Return (x, y) of the center of cell containing provided text 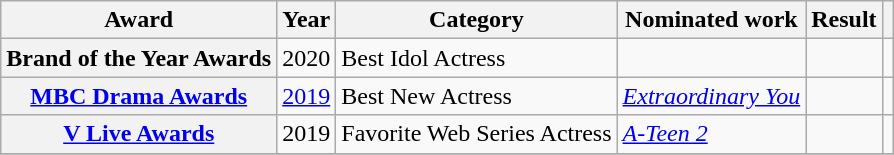
Best Idol Actress (476, 58)
Result (844, 20)
A-Teen 2 (712, 134)
Brand of the Year Awards (139, 58)
Favorite Web Series Actress (476, 134)
Nominated work (712, 20)
Year (306, 20)
Category (476, 20)
2020 (306, 58)
Extraordinary You (712, 96)
Best New Actress (476, 96)
Award (139, 20)
V Live Awards (139, 134)
MBC Drama Awards (139, 96)
